Identify which cell holds the provided text, then report its (x, y) central coordinate. 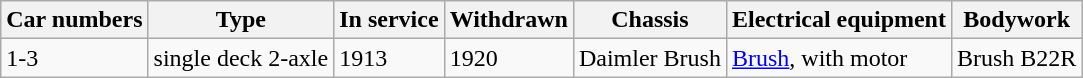
1913 (389, 58)
Withdrawn (508, 20)
Type (241, 20)
Car numbers (74, 20)
Chassis (650, 20)
Brush B22R (1016, 58)
Brush, with motor (838, 58)
1920 (508, 58)
1-3 (74, 58)
Electrical equipment (838, 20)
Daimler Brush (650, 58)
Bodywork (1016, 20)
single deck 2-axle (241, 58)
In service (389, 20)
